Output the [x, y] coordinate of the center of the cell containing the given text.  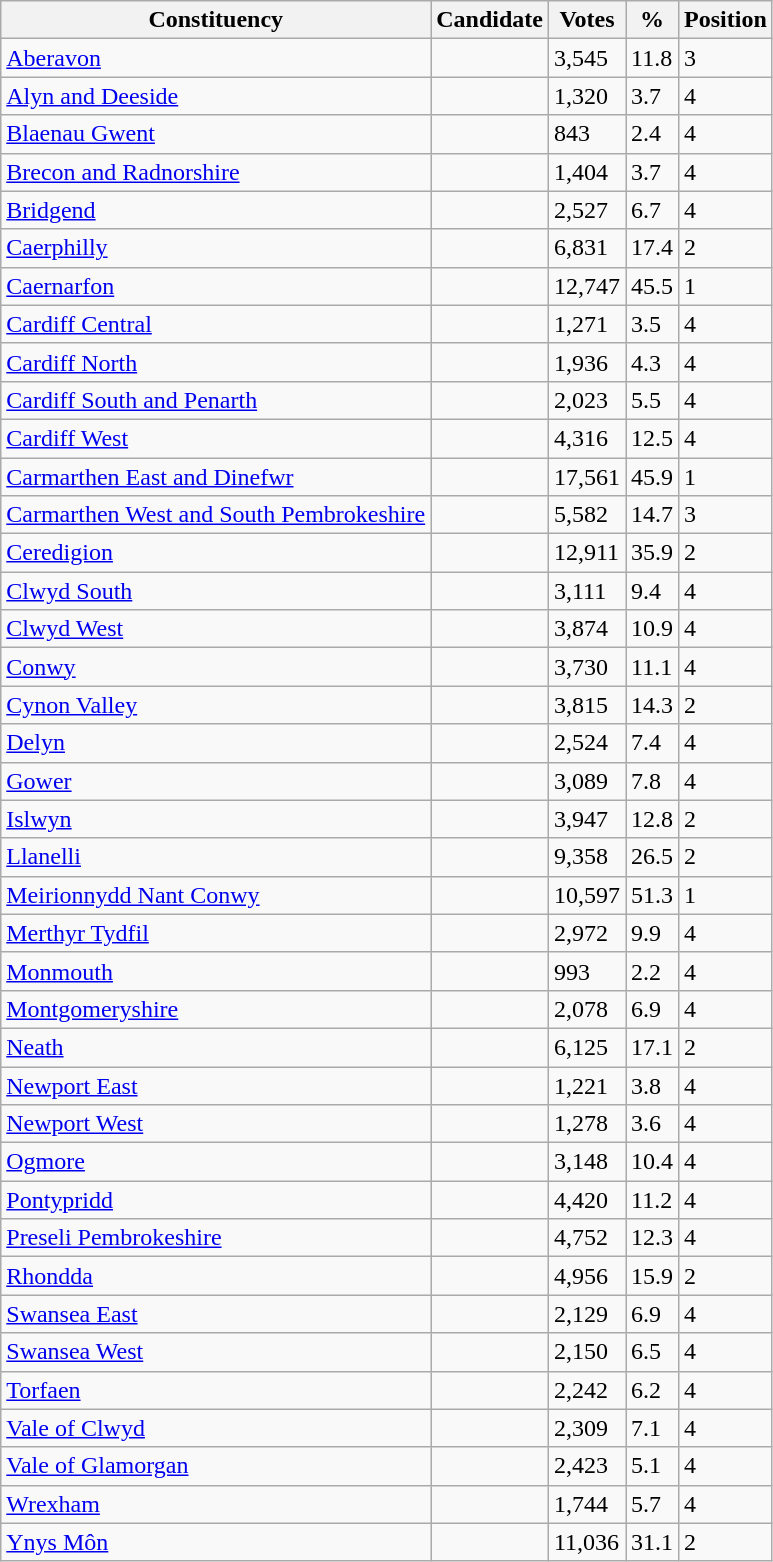
Wrexham [216, 1504]
Preseli Pembrokeshire [216, 1238]
26.5 [652, 857]
3,111 [586, 591]
2,423 [586, 1466]
Monmouth [216, 971]
Rhondda [216, 1276]
Ceredigion [216, 553]
1,271 [586, 324]
Newport East [216, 1085]
Swansea East [216, 1314]
1,404 [586, 172]
6,125 [586, 1047]
Swansea West [216, 1352]
% [652, 20]
2,078 [586, 1009]
Alyn and Deeside [216, 96]
3.8 [652, 1085]
3,815 [586, 705]
12.5 [652, 438]
Constituency [216, 20]
45.5 [652, 286]
2,972 [586, 933]
17.4 [652, 248]
Delyn [216, 743]
11,036 [586, 1542]
Votes [586, 20]
17.1 [652, 1047]
6,831 [586, 248]
2,527 [586, 210]
Clwyd South [216, 591]
6.2 [652, 1390]
2,309 [586, 1428]
1,744 [586, 1504]
7.4 [652, 743]
3.5 [652, 324]
Montgomeryshire [216, 1009]
6.5 [652, 1352]
3,947 [586, 819]
12.8 [652, 819]
Meirionnydd Nant Conwy [216, 895]
1,221 [586, 1085]
Caernarfon [216, 286]
Vale of Glamorgan [216, 1466]
5.7 [652, 1504]
3,089 [586, 781]
12,911 [586, 553]
Newport West [216, 1124]
10,597 [586, 895]
14.3 [652, 705]
Neath [216, 1047]
2,129 [586, 1314]
Caerphilly [216, 248]
12,747 [586, 286]
Blaenau Gwent [216, 134]
Aberavon [216, 58]
Carmarthen West and South Pembrokeshire [216, 515]
11.2 [652, 1200]
Cynon Valley [216, 705]
7.8 [652, 781]
6.7 [652, 210]
2.2 [652, 971]
Llanelli [216, 857]
Merthyr Tydfil [216, 933]
10.9 [652, 629]
Cardiff South and Penarth [216, 400]
Gower [216, 781]
993 [586, 971]
4.3 [652, 362]
5,582 [586, 515]
4,420 [586, 1200]
17,561 [586, 477]
Carmarthen East and Dinefwr [216, 477]
Position [726, 20]
2,150 [586, 1352]
7.1 [652, 1428]
Cardiff West [216, 438]
5.1 [652, 1466]
Ynys Môn [216, 1542]
2.4 [652, 134]
Candidate [490, 20]
Pontypridd [216, 1200]
51.3 [652, 895]
843 [586, 134]
10.4 [652, 1162]
14.7 [652, 515]
Clwyd West [216, 629]
2,023 [586, 400]
5.5 [652, 400]
Torfaen [216, 1390]
2,242 [586, 1390]
45.9 [652, 477]
1,278 [586, 1124]
Islwyn [216, 819]
3,545 [586, 58]
9.9 [652, 933]
9,358 [586, 857]
Bridgend [216, 210]
Brecon and Radnorshire [216, 172]
Vale of Clwyd [216, 1428]
1,320 [586, 96]
3,874 [586, 629]
12.3 [652, 1238]
11.8 [652, 58]
3.6 [652, 1124]
4,316 [586, 438]
11.1 [652, 667]
4,752 [586, 1238]
Ogmore [216, 1162]
9.4 [652, 591]
Conwy [216, 667]
35.9 [652, 553]
1,936 [586, 362]
3,148 [586, 1162]
2,524 [586, 743]
3,730 [586, 667]
4,956 [586, 1276]
Cardiff North [216, 362]
15.9 [652, 1276]
31.1 [652, 1542]
Cardiff Central [216, 324]
